Output the (x, y) coordinate of the center of the cell containing the given text.  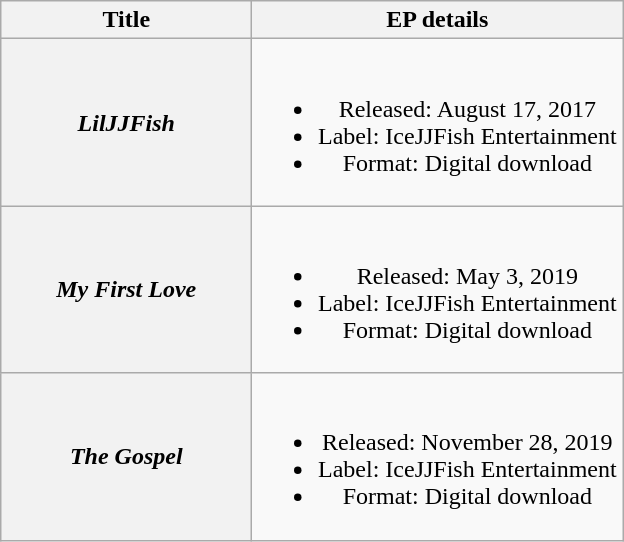
Released: August 17, 2017Label: IceJJFish EntertainmentFormat: Digital download (438, 122)
My First Love (126, 290)
LilJJFish (126, 122)
Released: November 28, 2019Label: IceJJFish EntertainmentFormat: Digital download (438, 456)
Released: May 3, 2019Label: IceJJFish EntertainmentFormat: Digital download (438, 290)
EP details (438, 20)
The Gospel (126, 456)
Title (126, 20)
